Determine the (x, y) coordinate at the center of the cell enclosing the given text.  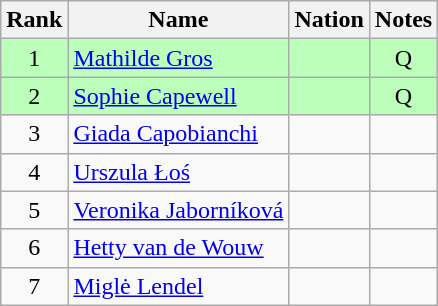
Miglė Lendel (178, 286)
Giada Capobianchi (178, 134)
Sophie Capewell (178, 96)
Veronika Jaborníková (178, 210)
Name (178, 20)
5 (34, 210)
Hetty van de Wouw (178, 248)
Rank (34, 20)
1 (34, 58)
Notes (403, 20)
6 (34, 248)
7 (34, 286)
Urszula Łoś (178, 172)
4 (34, 172)
Mathilde Gros (178, 58)
2 (34, 96)
Nation (329, 20)
3 (34, 134)
